Determine the (X, Y) coordinate at the center of the cell enclosing the given text.  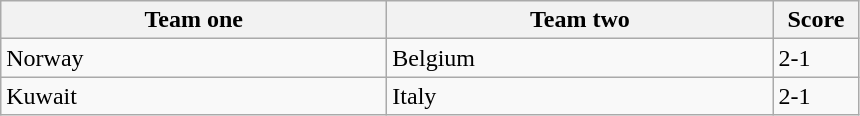
Italy (580, 96)
Team one (194, 20)
Norway (194, 58)
Score (816, 20)
Kuwait (194, 96)
Belgium (580, 58)
Team two (580, 20)
